Scan for the cell matching the given text and deliver its (X, Y) coordinate at center. 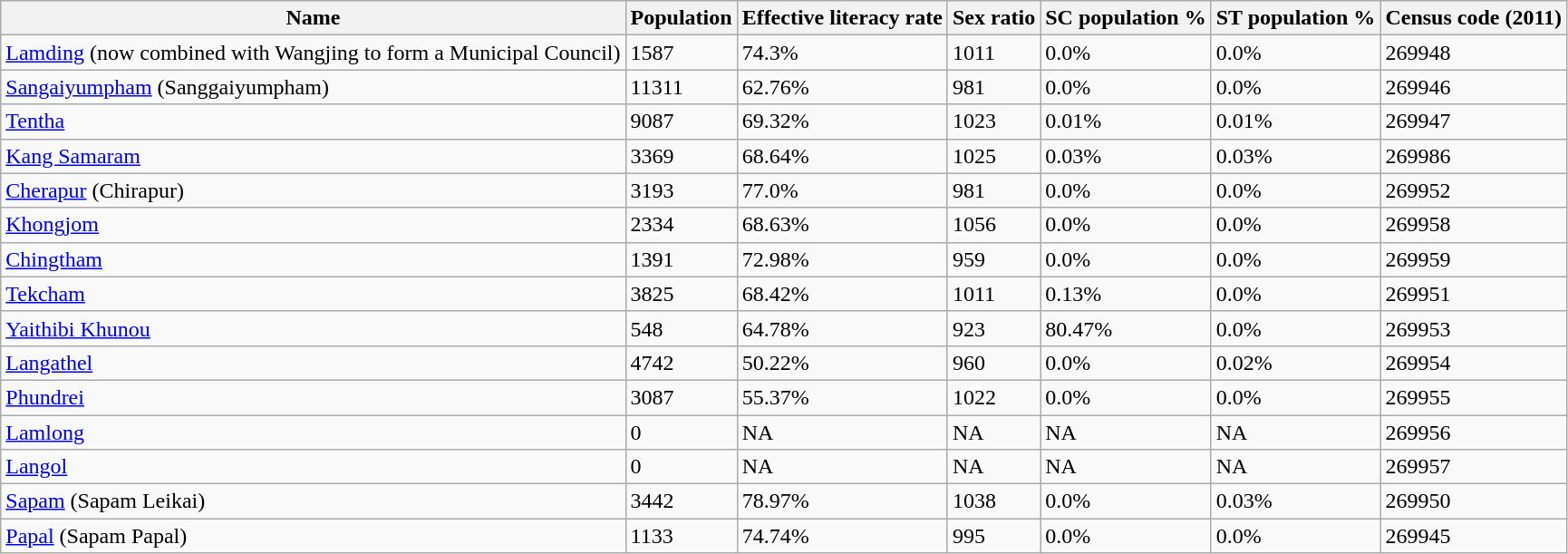
68.63% (842, 225)
68.42% (842, 294)
62.76% (842, 87)
Langol (314, 467)
269955 (1474, 397)
4742 (682, 363)
74.3% (842, 53)
959 (993, 259)
ST population % (1296, 18)
Phundrei (314, 397)
Yaithibi Khunou (314, 328)
1038 (993, 501)
68.64% (842, 156)
548 (682, 328)
78.97% (842, 501)
80.47% (1126, 328)
Kang Samaram (314, 156)
269958 (1474, 225)
Effective literacy rate (842, 18)
Langathel (314, 363)
72.98% (842, 259)
269951 (1474, 294)
Tekcham (314, 294)
3193 (682, 190)
64.78% (842, 328)
0.13% (1126, 294)
1587 (682, 53)
1056 (993, 225)
269959 (1474, 259)
9087 (682, 121)
1022 (993, 397)
Papal (Sapam Papal) (314, 536)
Population (682, 18)
55.37% (842, 397)
995 (993, 536)
269947 (1474, 121)
Sangaiyumpham (Sanggaiyumpham) (314, 87)
74.74% (842, 536)
269950 (1474, 501)
50.22% (842, 363)
Sapam (Sapam Leikai) (314, 501)
1391 (682, 259)
1023 (993, 121)
Chingtham (314, 259)
2334 (682, 225)
269986 (1474, 156)
3825 (682, 294)
269945 (1474, 536)
69.32% (842, 121)
269954 (1474, 363)
3442 (682, 501)
Cherapur (Chirapur) (314, 190)
3087 (682, 397)
Tentha (314, 121)
269957 (1474, 467)
0.02% (1296, 363)
Lamding (now combined with Wangjing to form a Municipal Council) (314, 53)
SC population % (1126, 18)
77.0% (842, 190)
Sex ratio (993, 18)
Name (314, 18)
269948 (1474, 53)
269953 (1474, 328)
960 (993, 363)
1133 (682, 536)
Khongjom (314, 225)
269946 (1474, 87)
1025 (993, 156)
Lamlong (314, 433)
3369 (682, 156)
923 (993, 328)
Census code (2011) (1474, 18)
11311 (682, 87)
269952 (1474, 190)
269956 (1474, 433)
